Extract the (x, y) coordinate from the center of the cell holding the provided text.  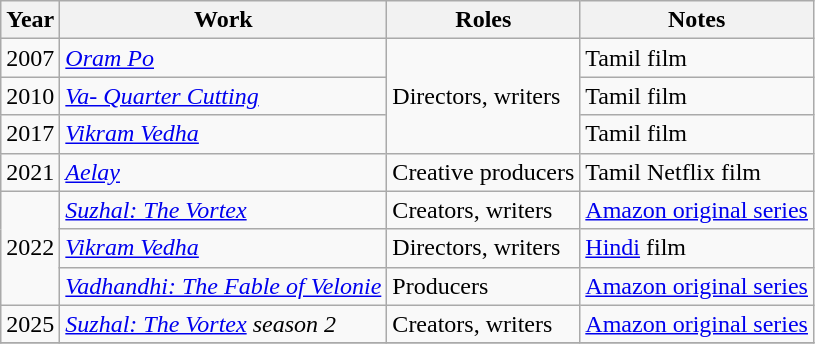
2007 (30, 58)
Oram Po (224, 58)
Vadhandhi: The Fable of Velonie (224, 286)
2010 (30, 96)
Aelay (224, 172)
Tamil Netflix film (697, 172)
Roles (484, 20)
Hindi film (697, 248)
Work (224, 20)
Year (30, 20)
Creative producers (484, 172)
Producers (484, 286)
Notes (697, 20)
2025 (30, 324)
Suzhal: The Vortex (224, 210)
Va- Quarter Cutting (224, 96)
2022 (30, 248)
Suzhal: The Vortex season 2 (224, 324)
2021 (30, 172)
2017 (30, 134)
